Pinpoint the cell where the given text exists, returning its [X, Y] midpoint coordinate. 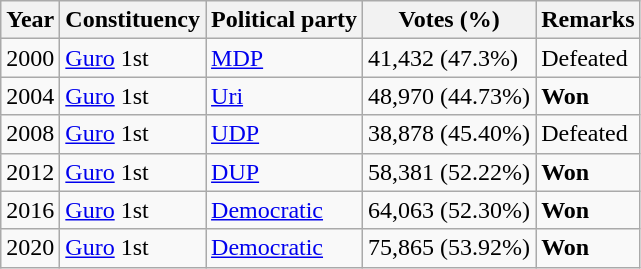
2016 [30, 210]
UDP [284, 134]
MDP [284, 58]
Remarks [588, 20]
2020 [30, 248]
58,381 (52.22%) [450, 172]
Political party [284, 20]
Uri [284, 96]
Votes (%) [450, 20]
2012 [30, 172]
Year [30, 20]
48,970 (44.73%) [450, 96]
2000 [30, 58]
38,878 (45.40%) [450, 134]
DUP [284, 172]
Constituency [133, 20]
75,865 (53.92%) [450, 248]
41,432 (47.3%) [450, 58]
2008 [30, 134]
64,063 (52.30%) [450, 210]
2004 [30, 96]
